Extract the [X, Y] coordinate from the center of the cell holding the provided text.  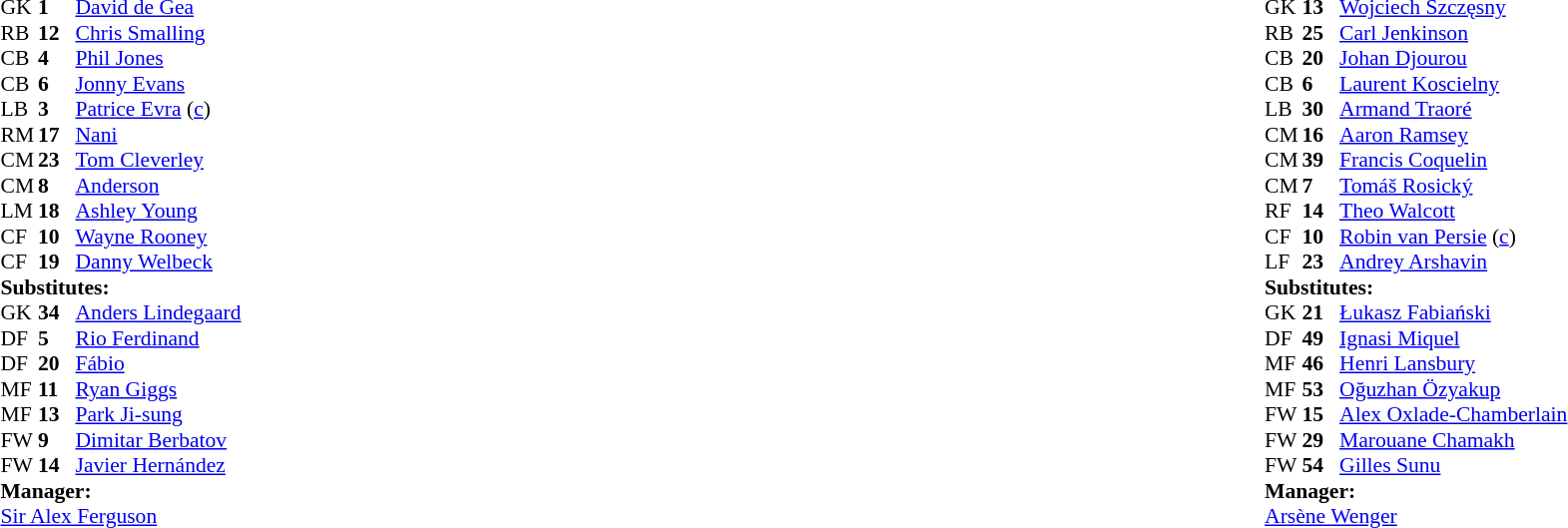
Javier Hernández [159, 466]
49 [1321, 338]
Ashley Young [159, 211]
Henri Lansbury [1453, 364]
Tom Cleverley [159, 161]
29 [1321, 440]
17 [57, 135]
Danny Welbeck [159, 263]
Laurent Koscielny [1453, 84]
Andrey Arshavin [1453, 263]
Jonny Evans [159, 84]
Nani [159, 135]
RM [19, 135]
Robin van Persie (c) [1453, 237]
53 [1321, 389]
Theo Walcott [1453, 211]
Johan Djourou [1453, 59]
Gilles Sunu [1453, 466]
Phil Jones [159, 59]
4 [57, 59]
5 [57, 338]
Carl Jenkinson [1453, 33]
Łukasz Fabiański [1453, 312]
Anderson [159, 186]
Rio Ferdinand [159, 338]
Ignasi Miquel [1453, 338]
Francis Coquelin [1453, 161]
18 [57, 211]
RF [1284, 211]
Alex Oxlade-Chamberlain [1453, 414]
3 [57, 109]
7 [1321, 186]
Oğuzhan Özyakup [1453, 389]
Marouane Chamakh [1453, 440]
Anders Lindegaard [159, 312]
Wayne Rooney [159, 237]
11 [57, 389]
13 [57, 414]
8 [57, 186]
46 [1321, 364]
12 [57, 33]
39 [1321, 161]
21 [1321, 312]
30 [1321, 109]
Fábio [159, 364]
Aaron Ramsey [1453, 135]
Ryan Giggs [159, 389]
Dimitar Berbatov [159, 440]
LF [1284, 263]
25 [1321, 33]
Tomáš Rosický [1453, 186]
LM [19, 211]
19 [57, 263]
9 [57, 440]
34 [57, 312]
Patrice Evra (c) [159, 109]
15 [1321, 414]
54 [1321, 466]
Armand Traoré [1453, 109]
Park Ji-sung [159, 414]
16 [1321, 135]
Chris Smalling [159, 33]
